Identify which cell holds the provided text, then report its [X, Y] central coordinate. 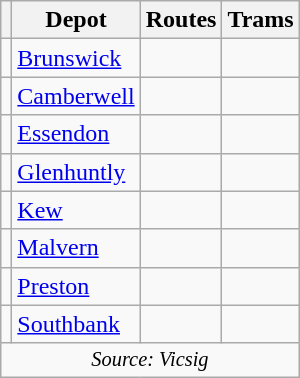
Depot [76, 20]
Source: Vicsig [150, 360]
Southbank [76, 324]
Kew [76, 210]
Trams [260, 20]
Camberwell [76, 96]
Glenhuntly [76, 172]
Essendon [76, 134]
Malvern [76, 248]
Preston [76, 286]
Routes [181, 20]
Brunswick [76, 58]
